Return (x, y) of the center of cell containing provided text 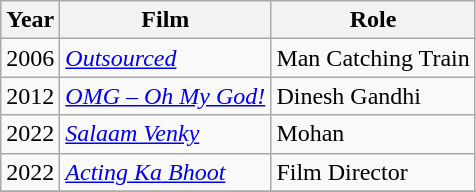
Role (373, 20)
Man Catching Train (373, 58)
2006 (30, 58)
Year (30, 20)
OMG – Oh My God! (166, 96)
Salaam Venky (166, 134)
Mohan (373, 134)
Dinesh Gandhi (373, 96)
Outsourced (166, 58)
Acting Ka Bhoot (166, 172)
Film Director (373, 172)
Film (166, 20)
2012 (30, 96)
